Provide the [x, y] coordinate of the cell's center where the given text is located.  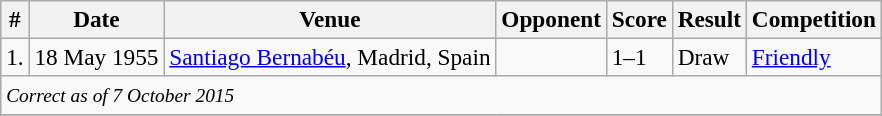
18 May 1955 [96, 57]
Competition [814, 19]
Result [709, 19]
Correct as of 7 October 2015 [442, 95]
1. [15, 57]
Score [639, 19]
# [15, 19]
Date [96, 19]
Friendly [814, 57]
Draw [709, 57]
Venue [330, 19]
Santiago Bernabéu, Madrid, Spain [330, 57]
Opponent [551, 19]
1–1 [639, 57]
